Extract the [X, Y] coordinate from the center of the cell holding the provided text.  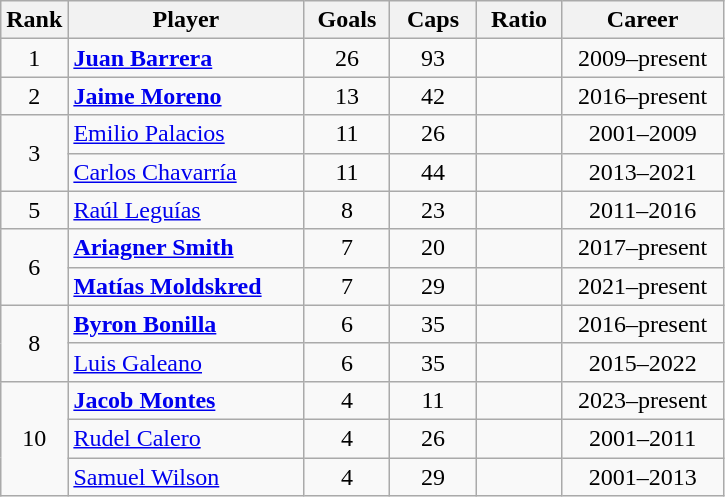
2 [34, 96]
2013–2021 [642, 172]
44 [433, 172]
5 [34, 210]
Luis Galeano [186, 362]
Carlos Chavarría [186, 172]
Rank [34, 20]
10 [34, 438]
Samuel Wilson [186, 477]
Emilio Palacios [186, 134]
2015–2022 [642, 362]
Jaime Moreno [186, 96]
23 [433, 210]
Juan Barrera [186, 58]
20 [433, 248]
42 [433, 96]
13 [347, 96]
Player [186, 20]
Ariagner Smith [186, 248]
Rudel Calero [186, 438]
1 [34, 58]
93 [433, 58]
3 [34, 153]
Goals [347, 20]
2021–present [642, 286]
Matías Moldskred [186, 286]
Jacob Montes [186, 400]
2001–2013 [642, 477]
Ratio [519, 20]
Raúl Leguías [186, 210]
2023–present [642, 400]
Byron Bonilla [186, 324]
2001–2011 [642, 438]
2001–2009 [642, 134]
2009–present [642, 58]
2011–2016 [642, 210]
Caps [433, 20]
2017–present [642, 248]
Career [642, 20]
